Capture the cell that displays the provided text and extract its [x, y] central coordinate. 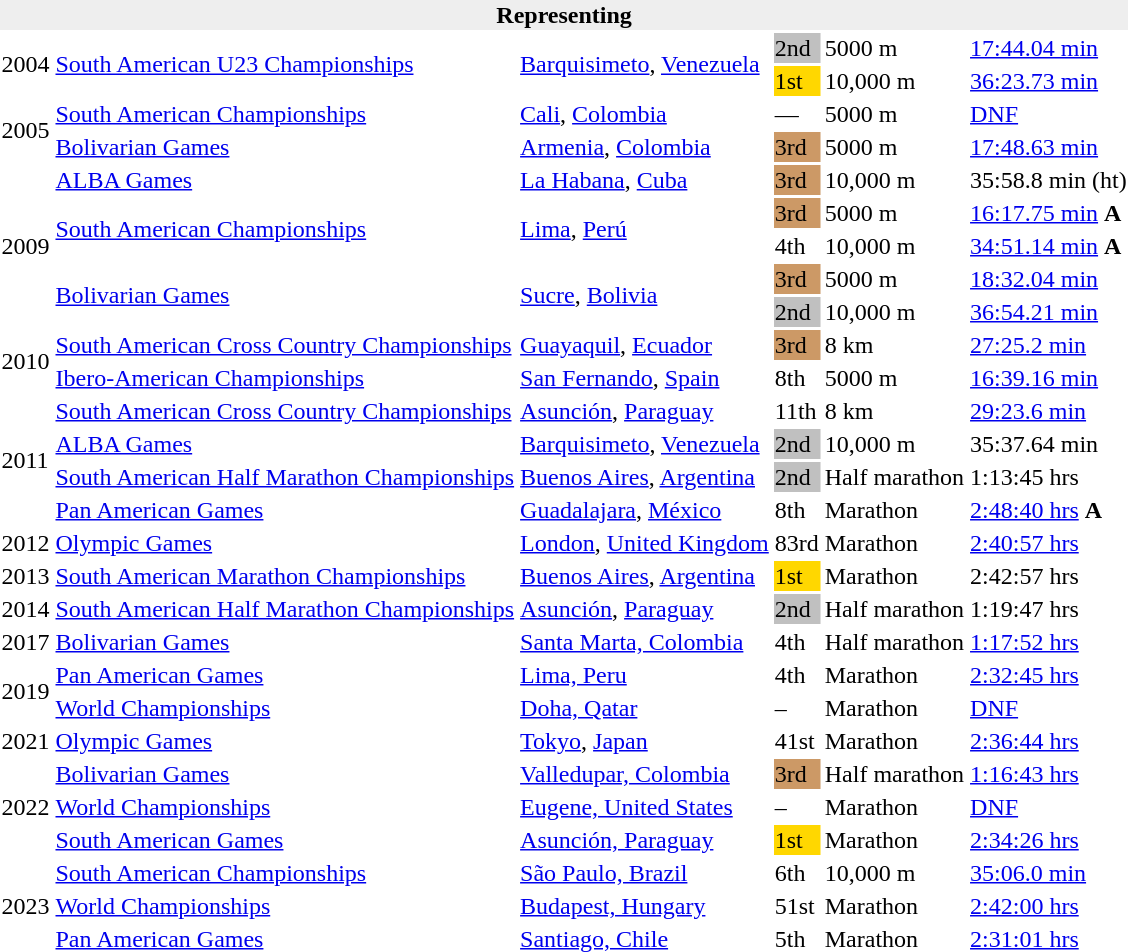
London, United Kingdom [645, 543]
6th [796, 873]
Guadalajara, México [645, 510]
South American Games [285, 840]
2019 [26, 692]
Doha, Qatar [645, 708]
— [796, 114]
La Habana, Cuba [645, 180]
2005 [26, 130]
Sucre, Bolivia [645, 296]
51st [796, 906]
2017 [26, 642]
2021 [26, 741]
41st [796, 741]
Cali, Colombia [645, 114]
2011 [26, 460]
2012 [26, 543]
Santa Marta, Colombia [645, 642]
Lima, Perú [645, 230]
2013 [26, 576]
2014 [26, 609]
San Fernando, Spain [645, 378]
Guayaquil, Ecuador [645, 345]
Eugene, United States [645, 807]
Lima, Peru [645, 675]
South American Marathon Championships [285, 576]
South American U23 Championships [285, 64]
2010 [26, 362]
Armenia, Colombia [645, 147]
São Paulo, Brazil [645, 873]
83rd [796, 543]
2009 [26, 246]
Ibero-American Championships [285, 378]
Valledupar, Colombia [645, 774]
2004 [26, 64]
11th [796, 411]
Representing [564, 15]
Budapest, Hungary [645, 906]
Tokyo, Japan [645, 741]
2022 [26, 807]
